Output the (x, y) coordinate of the center of the cell containing the given text.  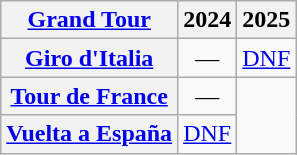
2024 (208, 20)
Giro d'Italia (90, 58)
Tour de France (90, 96)
2025 (266, 20)
Vuelta a España (90, 134)
Grand Tour (90, 20)
